Search for the cell housing the specified text and yield its [X, Y] center coordinate. 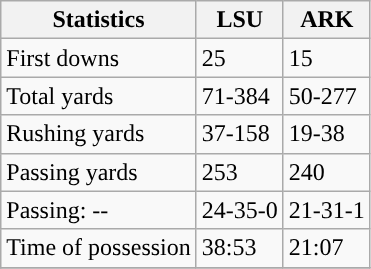
21:07 [326, 248]
38:53 [240, 248]
Passing yards [99, 172]
Total yards [99, 96]
19-38 [326, 134]
25 [240, 58]
24-35-0 [240, 210]
Time of possession [99, 248]
71-384 [240, 96]
Passing: -- [99, 210]
Rushing yards [99, 134]
50-277 [326, 96]
15 [326, 58]
21-31-1 [326, 210]
ARK [326, 20]
Statistics [99, 20]
240 [326, 172]
253 [240, 172]
First downs [99, 58]
37-158 [240, 134]
LSU [240, 20]
